Determine the (X, Y) coordinate at the center of the cell enclosing the given text.  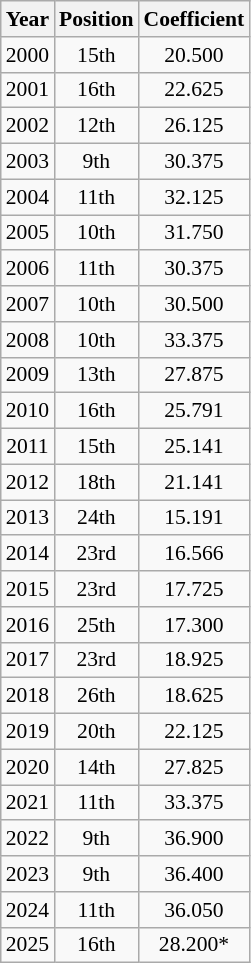
14th (96, 767)
20th (96, 732)
2001 (28, 90)
24th (96, 518)
20.500 (194, 55)
12th (96, 126)
22.625 (194, 90)
2015 (28, 589)
2021 (28, 803)
18th (96, 482)
26.125 (194, 126)
Coefficient (194, 19)
2022 (28, 839)
2013 (28, 518)
2009 (28, 375)
27.825 (194, 767)
2016 (28, 625)
2007 (28, 304)
2003 (28, 162)
2004 (28, 197)
36.050 (194, 910)
30.500 (194, 304)
2024 (28, 910)
25th (96, 625)
2006 (28, 269)
2002 (28, 126)
2010 (28, 411)
2023 (28, 874)
Position (96, 19)
2000 (28, 55)
2017 (28, 660)
36.400 (194, 874)
16.566 (194, 554)
26th (96, 696)
36.900 (194, 839)
2025 (28, 945)
15.191 (194, 518)
2020 (28, 767)
13th (96, 375)
25.791 (194, 411)
25.141 (194, 447)
2008 (28, 340)
2012 (28, 482)
31.750 (194, 233)
2018 (28, 696)
32.125 (194, 197)
28.200* (194, 945)
2011 (28, 447)
2019 (28, 732)
Year (28, 19)
22.125 (194, 732)
2014 (28, 554)
18.925 (194, 660)
2005 (28, 233)
17.725 (194, 589)
27.875 (194, 375)
18.625 (194, 696)
21.141 (194, 482)
17.300 (194, 625)
